Find where the given text appears and provide that cell's center as (x, y) coordinate. 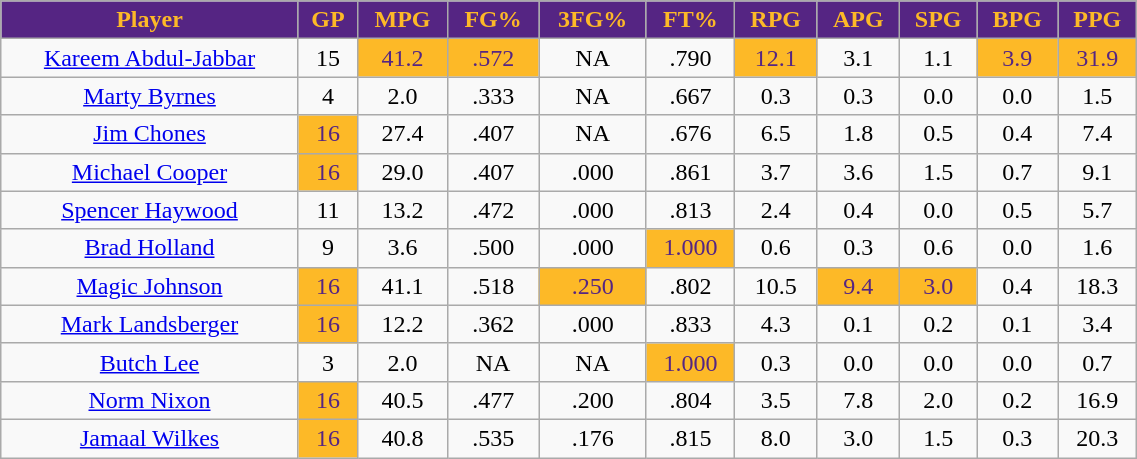
.813 (690, 210)
1.1 (938, 58)
.472 (493, 210)
4 (328, 96)
Magic Johnson (150, 286)
8.0 (776, 438)
Jim Chones (150, 134)
.676 (690, 134)
.333 (493, 96)
Michael Cooper (150, 172)
.200 (593, 400)
.833 (690, 324)
18.3 (1098, 286)
.667 (690, 96)
MPG (403, 20)
2.4 (776, 210)
APG (858, 20)
.572 (493, 58)
9.4 (858, 286)
40.5 (403, 400)
3.5 (776, 400)
Kareem Abdul-Jabbar (150, 58)
12.1 (776, 58)
FT% (690, 20)
Brad Holland (150, 248)
.500 (493, 248)
15 (328, 58)
3 (328, 362)
.861 (690, 172)
40.8 (403, 438)
Jamaal Wilkes (150, 438)
Spencer Haywood (150, 210)
Norm Nixon (150, 400)
9 (328, 248)
GP (328, 20)
12.2 (403, 324)
RPG (776, 20)
41.1 (403, 286)
.250 (593, 286)
7.4 (1098, 134)
Mark Landsberger (150, 324)
.802 (690, 286)
3.1 (858, 58)
41.2 (403, 58)
20.3 (1098, 438)
29.0 (403, 172)
Marty Byrnes (150, 96)
10.5 (776, 286)
1.8 (858, 134)
.790 (690, 58)
1.6 (1098, 248)
FG% (493, 20)
27.4 (403, 134)
SPG (938, 20)
.804 (690, 400)
3.4 (1098, 324)
.518 (493, 286)
BPG (1018, 20)
13.2 (403, 210)
5.7 (1098, 210)
7.8 (858, 400)
Butch Lee (150, 362)
.477 (493, 400)
.535 (493, 438)
PPG (1098, 20)
6.5 (776, 134)
3.9 (1018, 58)
11 (328, 210)
4.3 (776, 324)
16.9 (1098, 400)
.815 (690, 438)
.362 (493, 324)
3.7 (776, 172)
Player (150, 20)
31.9 (1098, 58)
9.1 (1098, 172)
.176 (593, 438)
3FG% (593, 20)
